Return [X, Y] of the center of cell containing provided text 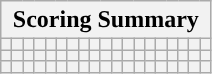
Scoring Summary [106, 20]
